Capture the cell that displays the provided text and extract its (X, Y) central coordinate. 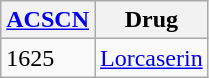
Lorcaserin (151, 58)
Drug (151, 20)
ACSCN (48, 20)
1625 (48, 58)
